Output the (X, Y) coordinate of the center of the cell containing the given text.  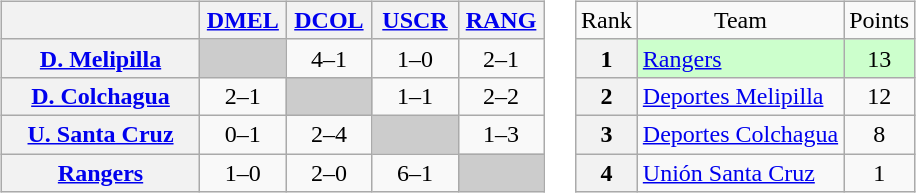
USCR (415, 20)
12 (880, 96)
1–1 (415, 96)
Deportes Melipilla (740, 96)
2–4 (329, 134)
Points (880, 20)
RANG (501, 20)
6–1 (415, 173)
DCOL (329, 20)
4–1 (329, 58)
2–2 (501, 96)
0–1 (243, 134)
2–0 (329, 173)
8 (880, 134)
Rank (607, 20)
Team (740, 20)
13 (880, 58)
Unión Santa Cruz (740, 173)
2 (607, 96)
1–3 (501, 134)
D. Colchagua (100, 96)
4 (607, 173)
3 (607, 134)
Deportes Colchagua (740, 134)
DMEL (243, 20)
D. Melipilla (100, 58)
U. Santa Cruz (100, 134)
